Locate the cell with the specified text and output its [X, Y] center coordinate. 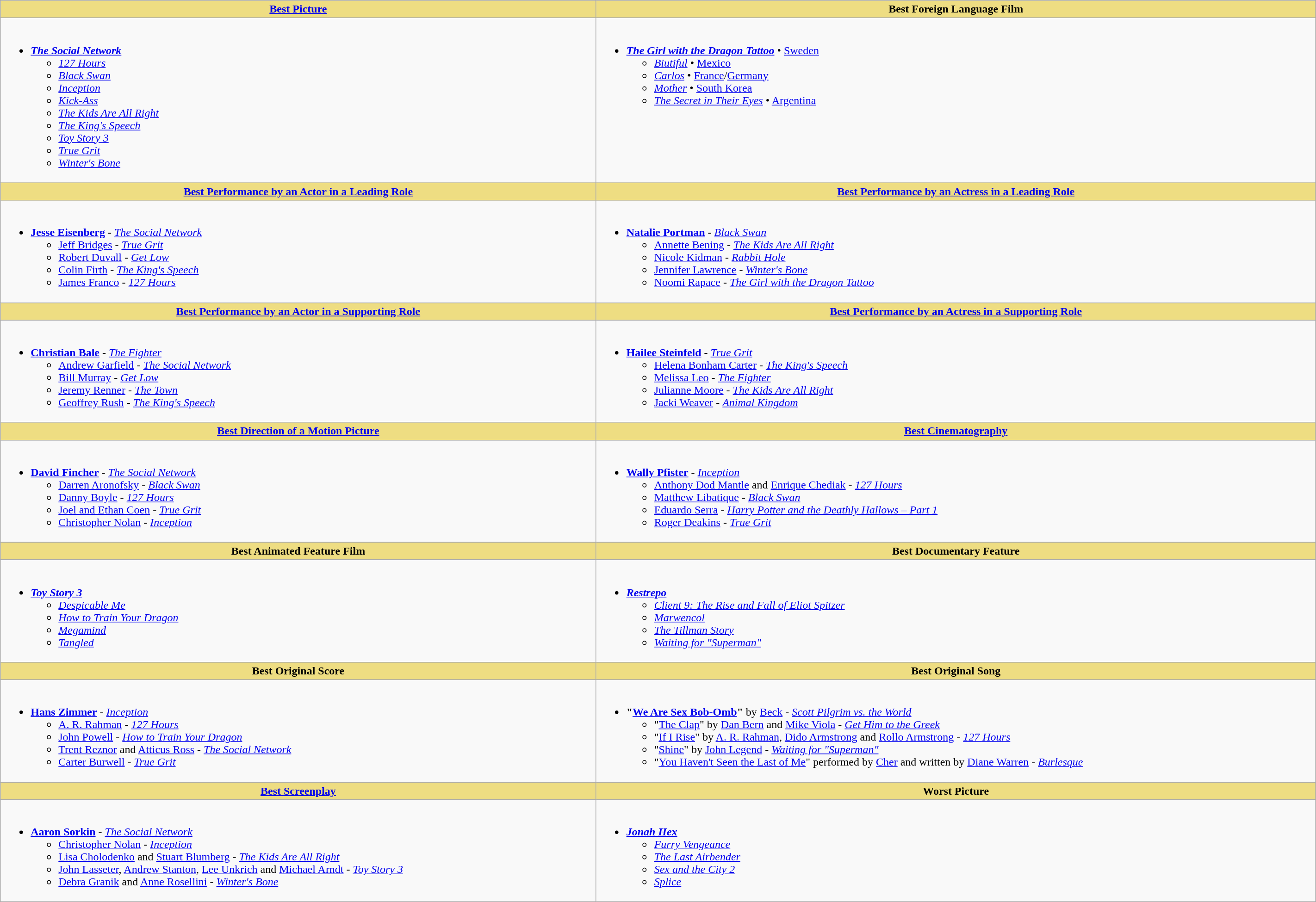
Best Documentary Feature [956, 551]
Best Performance by an Actor in a Leading Role [298, 192]
The Girl with the Dragon Tattoo • SwedenBiutiful • MexicoCarlos • France/GermanyMother • South KoreaThe Secret in Their Eyes • Argentina [956, 100]
Best Picture [298, 9]
Worst Picture [956, 791]
Toy Story 3Despicable MeHow to Train Your DragonMegamindTangled [298, 611]
Jesse Eisenberg - The Social NetworkJeff Bridges - True GritRobert Duvall - Get LowColin Firth - The King's SpeechJames Franco - 127 Hours [298, 252]
Best Animated Feature Film [298, 551]
Best Performance by an Actor in a Supporting Role [298, 311]
David Fincher - The Social NetworkDarren Aronofsky - Black SwanDanny Boyle - 127 HoursJoel and Ethan Coen - True GritChristopher Nolan - Inception [298, 491]
Best Performance by an Actress in a Supporting Role [956, 311]
Christian Bale - The FighterAndrew Garfield - The Social NetworkBill Murray - Get LowJeremy Renner - The TownGeoffrey Rush - The King's Speech [298, 371]
Best Direction of a Motion Picture [298, 431]
Jonah HexFurry VengeanceThe Last AirbenderSex and the City 2Splice [956, 851]
The Social Network127 HoursBlack SwanInceptionKick-AssThe Kids Are All RightThe King's SpeechToy Story 3True GritWinter's Bone [298, 100]
Best Original Score [298, 671]
Best Cinematography [956, 431]
Best Performance by an Actress in a Leading Role [956, 192]
Best Foreign Language Film [956, 9]
RestrepoClient 9: The Rise and Fall of Eliot SpitzerMarwencolThe Tillman StoryWaiting for "Superman" [956, 611]
Best Screenplay [298, 791]
Best Original Song [956, 671]
